Provide the (x, y) coordinate of the cell's center where the given text is located.  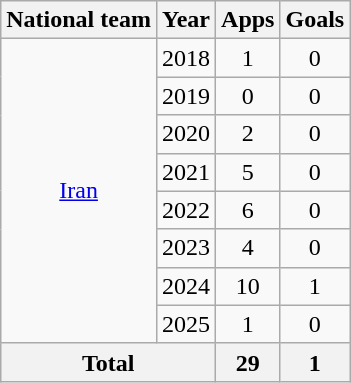
2018 (186, 58)
2022 (186, 210)
2021 (186, 172)
National team (79, 20)
29 (248, 362)
10 (248, 286)
2 (248, 134)
2025 (186, 324)
5 (248, 172)
2019 (186, 96)
6 (248, 210)
Total (108, 362)
2024 (186, 286)
4 (248, 248)
2020 (186, 134)
Apps (248, 20)
Goals (315, 20)
Iran (79, 191)
2023 (186, 248)
Year (186, 20)
